For the text-containing cell, return its midpoint in [x, y] coordinate format. 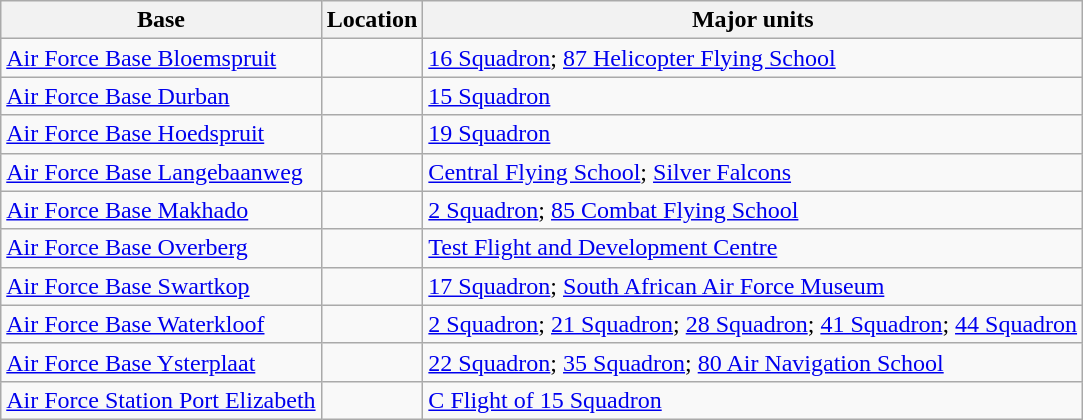
Air Force Base Bloemspruit [161, 58]
2 Squadron; 85 Combat Flying School [753, 210]
Air Force Base Ysterplaat [161, 362]
16 Squadron; 87 Helicopter Flying School [753, 58]
Air Force Base Hoedspruit [161, 134]
Air Force Base Overberg [161, 248]
Air Force Base Makhado [161, 210]
17 Squadron; South African Air Force Museum [753, 286]
Major units [753, 20]
15 Squadron [753, 96]
Air Force Base Swartkop [161, 286]
Location [372, 20]
Central Flying School; Silver Falcons [753, 172]
Air Force Base Waterkloof [161, 324]
Air Force Station Port Elizabeth [161, 400]
2 Squadron; 21 Squadron; 28 Squadron; 41 Squadron; 44 Squadron [753, 324]
Air Force Base Durban [161, 96]
Test Flight and Development Centre [753, 248]
22 Squadron; 35 Squadron; 80 Air Navigation School [753, 362]
Base [161, 20]
C Flight of 15 Squadron [753, 400]
19 Squadron [753, 134]
Air Force Base Langebaanweg [161, 172]
